Determine the (x, y) coordinate at the center of the cell enclosing the given text.  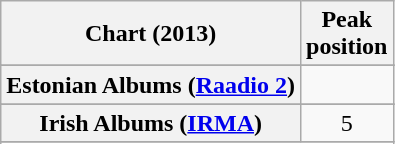
Peakposition (347, 34)
Estonian Albums (Raadio 2) (151, 85)
5 (347, 123)
Irish Albums (IRMA) (151, 123)
Chart (2013) (151, 34)
